Provide the (X, Y) coordinate of the cell's center where the given text is located.  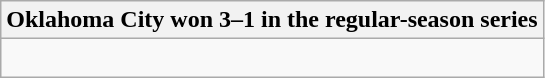
Oklahoma City won 3–1 in the regular-season series (272, 20)
